Output the (X, Y) coordinate of the center of the cell containing the given text.  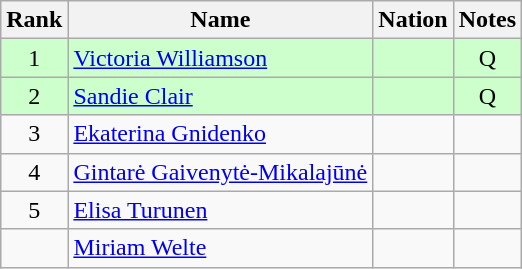
5 (34, 210)
Sandie Clair (220, 96)
Nation (413, 20)
Miriam Welte (220, 248)
Ekaterina Gnidenko (220, 134)
1 (34, 58)
Victoria Williamson (220, 58)
4 (34, 172)
3 (34, 134)
Elisa Turunen (220, 210)
Notes (487, 20)
Rank (34, 20)
Name (220, 20)
2 (34, 96)
Gintarė Gaivenytė-Mikalajūnė (220, 172)
